Provide the (X, Y) coordinate of the cell's center where the given text is located.  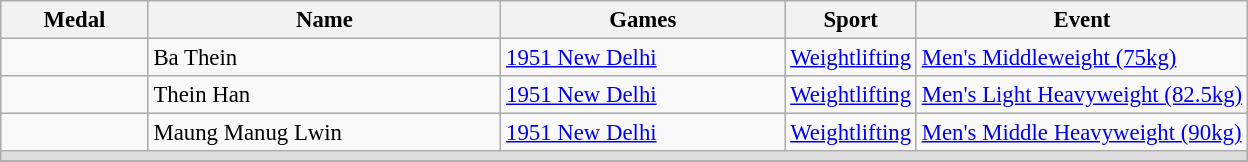
Name (324, 20)
Event (1082, 20)
Ba Thein (324, 58)
Medal (74, 20)
Maung Manug Lwin (324, 133)
Games (643, 20)
Men's Light Heavyweight (82.5kg) (1082, 95)
Thein Han (324, 95)
Sport (851, 20)
Men's Middle Heavyweight (90kg) (1082, 133)
Men's Middleweight (75kg) (1082, 58)
